Pinpoint the cell where the given text exists, returning its (X, Y) midpoint coordinate. 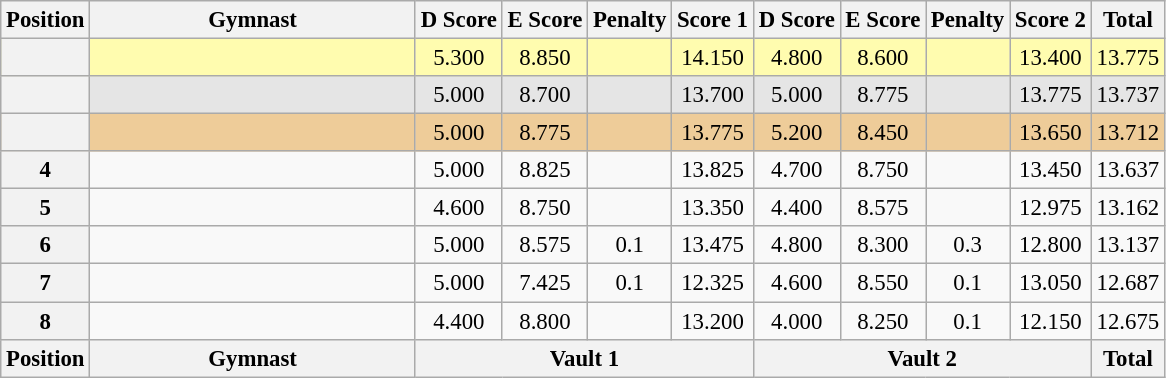
0.3 (968, 245)
13.737 (1128, 95)
8.300 (882, 245)
8.800 (544, 321)
13.137 (1128, 245)
13.200 (713, 321)
13.350 (713, 208)
5.200 (796, 133)
8.700 (544, 95)
5.300 (458, 58)
8 (46, 321)
13.400 (1051, 58)
13.712 (1128, 133)
8.250 (882, 321)
12.800 (1051, 245)
13.650 (1051, 133)
Vault 1 (584, 358)
Vault 2 (922, 358)
4 (46, 170)
13.162 (1128, 208)
8.550 (882, 283)
7.425 (544, 283)
Score 2 (1051, 20)
Score 1 (713, 20)
8.600 (882, 58)
12.150 (1051, 321)
8.450 (882, 133)
12.325 (713, 283)
13.825 (713, 170)
14.150 (713, 58)
4.700 (796, 170)
12.687 (1128, 283)
8.850 (544, 58)
13.700 (713, 95)
5 (46, 208)
6 (46, 245)
13.450 (1051, 170)
7 (46, 283)
12.975 (1051, 208)
13.637 (1128, 170)
8.825 (544, 170)
13.050 (1051, 283)
4.000 (796, 321)
13.475 (713, 245)
12.675 (1128, 321)
